For the text-containing cell, return its midpoint in (x, y) coordinate format. 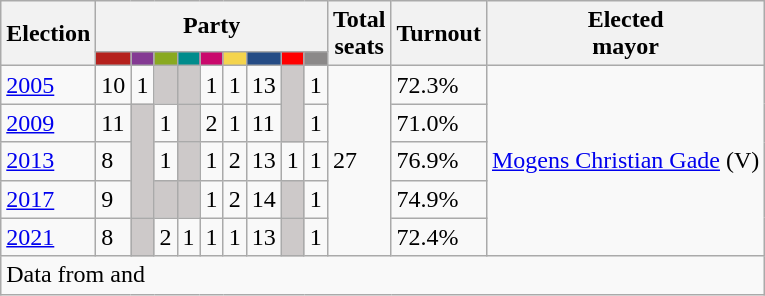
2017 (48, 199)
2021 (48, 237)
14 (264, 199)
Turnout (439, 34)
27 (359, 161)
2005 (48, 85)
10 (114, 85)
Party (212, 26)
2009 (48, 123)
Electedmayor (625, 34)
Totalseats (359, 34)
9 (114, 199)
2013 (48, 161)
Mogens Christian Gade (V) (625, 161)
72.4% (439, 237)
Election (48, 34)
71.0% (439, 123)
Data from and (383, 275)
74.9% (439, 199)
76.9% (439, 161)
72.3% (439, 85)
